Extract the (x, y) coordinate from the center of the cell holding the provided text.  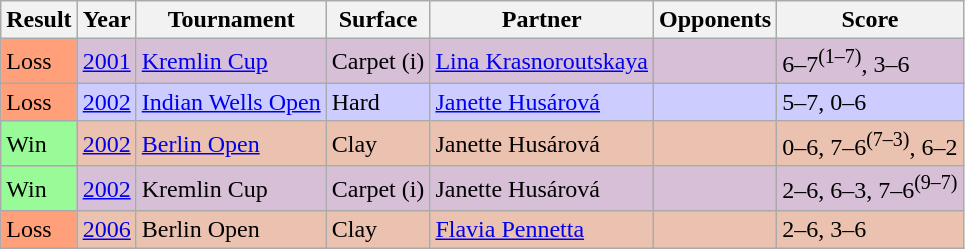
Hard (378, 102)
Surface (378, 20)
Year (106, 20)
Score (870, 20)
0–6, 7–6(7–3), 6–2 (870, 144)
2001 (106, 62)
2–6, 6–3, 7–6(9–7) (870, 188)
5–7, 0–6 (870, 102)
6–7(1–7), 3–6 (870, 62)
Opponents (716, 20)
Partner (542, 20)
Result (39, 20)
Tournament (231, 20)
2006 (106, 230)
Flavia Pennetta (542, 230)
Lina Krasnoroutskaya (542, 62)
2–6, 3–6 (870, 230)
Indian Wells Open (231, 102)
